Capture the cell that displays the provided text and extract its [X, Y] central coordinate. 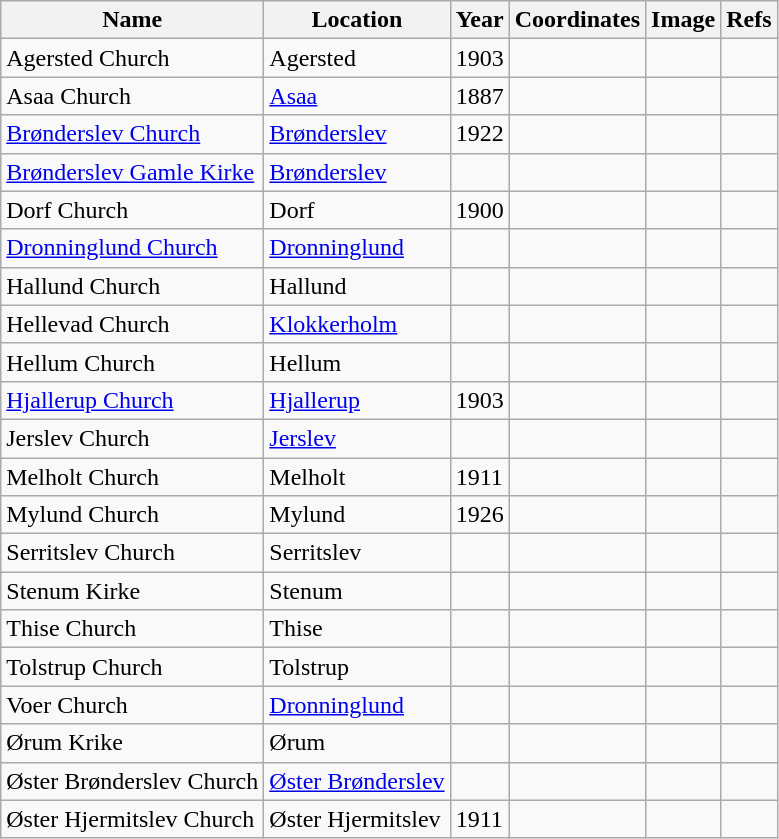
Location [357, 20]
Jerslev [357, 438]
1922 [480, 134]
Melholt Church [132, 477]
Hjallerup [357, 400]
Serritslev [357, 553]
Stenum Kirke [132, 591]
1926 [480, 515]
Ørum [357, 743]
Thise Church [132, 629]
Dorf Church [132, 210]
Agersted Church [132, 58]
Coordinates [577, 20]
1887 [480, 96]
Tolstrup Church [132, 667]
Melholt [357, 477]
Voer Church [132, 705]
Name [132, 20]
Øster Brønderslev [357, 781]
1900 [480, 210]
Hjallerup Church [132, 400]
Tolstrup [357, 667]
Mylund Church [132, 515]
Brønderslev Gamle Kirke [132, 172]
Asaa Church [132, 96]
Ørum Krike [132, 743]
Øster Hjermitslev [357, 819]
Dronninglund Church [132, 248]
Asaa [357, 96]
Øster Brønderslev Church [132, 781]
Hellum [357, 362]
Klokkerholm [357, 324]
Brønderslev Church [132, 134]
Serritslev Church [132, 553]
Mylund [357, 515]
Agersted [357, 58]
Hellum Church [132, 362]
Refs [749, 20]
Jerslev Church [132, 438]
Stenum [357, 591]
Image [684, 20]
Hallund Church [132, 286]
Hallund [357, 286]
Thise [357, 629]
Hellevad Church [132, 324]
Dorf [357, 210]
Øster Hjermitslev Church [132, 819]
Year [480, 20]
